Extract the (X, Y) coordinate from the center of the cell holding the provided text.  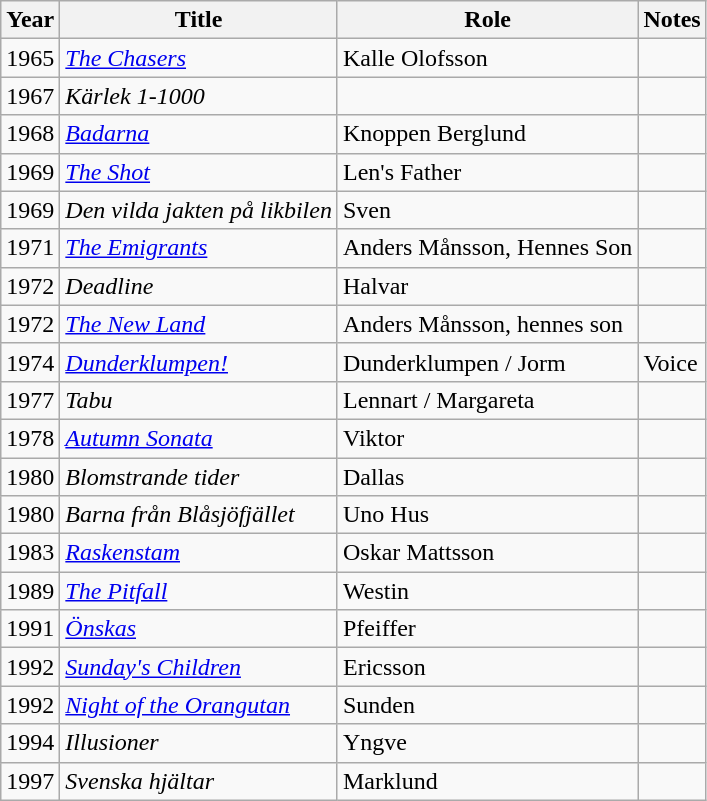
The Pitfall (199, 591)
Illusioner (199, 743)
Dallas (487, 477)
1989 (30, 591)
1965 (30, 58)
Önskas (199, 629)
1967 (30, 96)
1983 (30, 553)
Svenska hjältar (199, 781)
Deadline (199, 286)
Kalle Olofsson (487, 58)
The Emigrants (199, 248)
Year (30, 20)
Notes (672, 20)
Uno Hus (487, 515)
Anders Månsson, hennes son (487, 324)
1971 (30, 248)
Yngve (487, 743)
1994 (30, 743)
1974 (30, 362)
The Chasers (199, 58)
Len's Father (487, 172)
Marklund (487, 781)
1978 (30, 438)
Barna från Blåsjöfjället (199, 515)
1968 (30, 134)
Sunday's Children (199, 667)
Knoppen Berglund (487, 134)
Viktor (487, 438)
1991 (30, 629)
Kärlek 1-1000 (199, 96)
Role (487, 20)
Halvar (487, 286)
Autumn Sonata (199, 438)
Raskenstam (199, 553)
Dunderklumpen! (199, 362)
Westin (487, 591)
1997 (30, 781)
1977 (30, 400)
Ericsson (487, 667)
Lennart / Margareta (487, 400)
Night of the Orangutan (199, 705)
Anders Månsson, Hennes Son (487, 248)
Dunderklumpen / Jorm (487, 362)
Badarna (199, 134)
Tabu (199, 400)
Voice (672, 362)
Blomstrande tider (199, 477)
The New Land (199, 324)
Den vilda jakten på likbilen (199, 210)
The Shot (199, 172)
Sven (487, 210)
Oskar Mattsson (487, 553)
Title (199, 20)
Pfeiffer (487, 629)
Sunden (487, 705)
